For the text-containing cell, return its midpoint in [x, y] coordinate format. 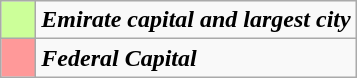
Federal Capital [196, 58]
Emirate capital and largest city [196, 20]
